Identify which cell holds the provided text, then report its (x, y) central coordinate. 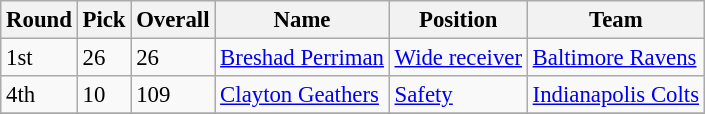
Wide receiver (458, 58)
Position (458, 20)
1st (39, 58)
Pick (104, 20)
109 (173, 95)
Safety (458, 95)
Breshad Perriman (302, 58)
10 (104, 95)
4th (39, 95)
Team (616, 20)
Round (39, 20)
Baltimore Ravens (616, 58)
Overall (173, 20)
Indianapolis Colts (616, 95)
Name (302, 20)
Clayton Geathers (302, 95)
